Search for the cell housing the specified text and yield its [X, Y] center coordinate. 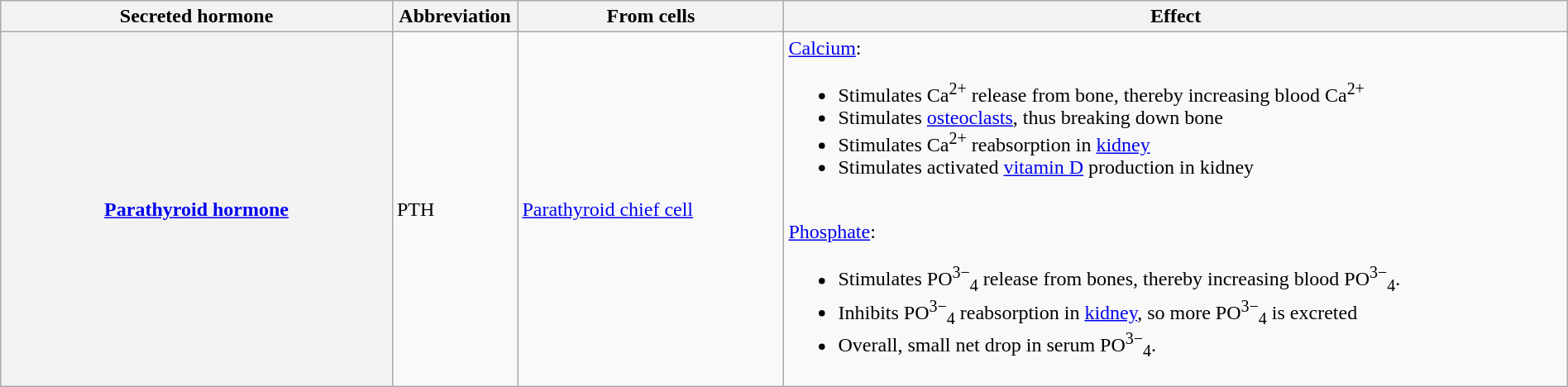
Parathyroid chief cell [651, 209]
Parathyroid hormone [197, 209]
Effect [1176, 17]
Secreted hormone [197, 17]
PTH [455, 209]
From cells [651, 17]
Abbreviation [455, 17]
